Locate the cell with the specified text and output its (X, Y) center coordinate. 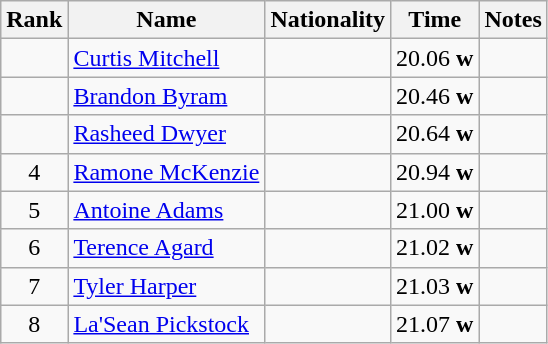
La'Sean Pickstock (166, 324)
Name (166, 20)
Ramone McKenzie (166, 172)
Curtis Mitchell (166, 58)
21.00 w (435, 210)
Nationality (328, 20)
8 (34, 324)
Terence Agard (166, 248)
20.94 w (435, 172)
6 (34, 248)
5 (34, 210)
21.02 w (435, 248)
20.06 w (435, 58)
Brandon Byram (166, 96)
4 (34, 172)
Rasheed Dwyer (166, 134)
20.46 w (435, 96)
Notes (513, 20)
20.64 w (435, 134)
Time (435, 20)
21.03 w (435, 286)
Rank (34, 20)
7 (34, 286)
Antoine Adams (166, 210)
21.07 w (435, 324)
Tyler Harper (166, 286)
